Return (X, Y) of the center of cell containing provided text 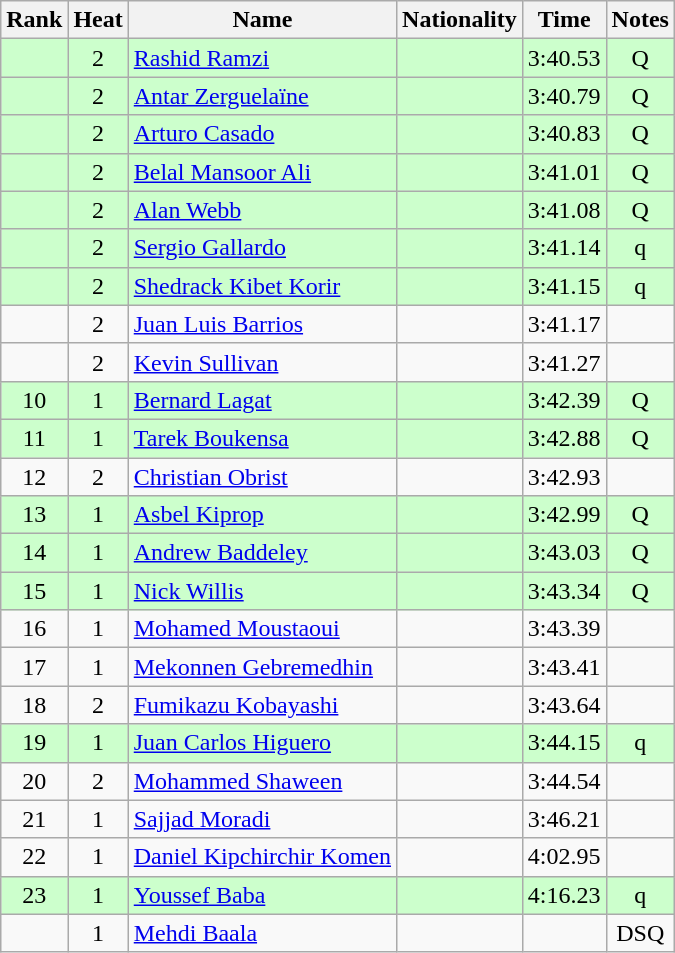
Tarek Boukensa (262, 438)
13 (34, 515)
16 (34, 629)
Fumikazu Kobayashi (262, 705)
3:43.41 (564, 667)
3:41.17 (564, 324)
Mohammed Shaween (262, 781)
15 (34, 591)
3:40.83 (564, 134)
Asbel Kiprop (262, 515)
Antar Zerguelaïne (262, 96)
Sergio Gallardo (262, 248)
22 (34, 857)
Alan Webb (262, 210)
Heat (98, 20)
3:41.27 (564, 362)
Sajjad Moradi (262, 819)
Name (262, 20)
3:43.03 (564, 553)
Nationality (460, 20)
14 (34, 553)
3:40.53 (564, 58)
Youssef Baba (262, 895)
3:41.08 (564, 210)
3:41.14 (564, 248)
21 (34, 819)
Mohamed Moustaoui (262, 629)
20 (34, 781)
3:43.34 (564, 591)
Christian Obrist (262, 477)
23 (34, 895)
Daniel Kipchirchir Komen (262, 857)
11 (34, 438)
Belal Mansoor Ali (262, 172)
Shedrack Kibet Korir (262, 286)
3:43.64 (564, 705)
4:02.95 (564, 857)
Juan Carlos Higuero (262, 743)
19 (34, 743)
10 (34, 400)
4:16.23 (564, 895)
3:42.93 (564, 477)
3:46.21 (564, 819)
Bernard Lagat (262, 400)
3:42.99 (564, 515)
Juan Luis Barrios (262, 324)
12 (34, 477)
3:41.15 (564, 286)
3:42.88 (564, 438)
Rashid Ramzi (262, 58)
18 (34, 705)
DSQ (640, 933)
Nick Willis (262, 591)
3:43.39 (564, 629)
Mekonnen Gebremedhin (262, 667)
3:41.01 (564, 172)
17 (34, 667)
3:44.54 (564, 781)
Notes (640, 20)
Arturo Casado (262, 134)
3:40.79 (564, 96)
Andrew Baddeley (262, 553)
3:42.39 (564, 400)
Kevin Sullivan (262, 362)
Rank (34, 20)
3:44.15 (564, 743)
Time (564, 20)
Mehdi Baala (262, 933)
